Output the [x, y] coordinate of the center of the cell containing the given text.  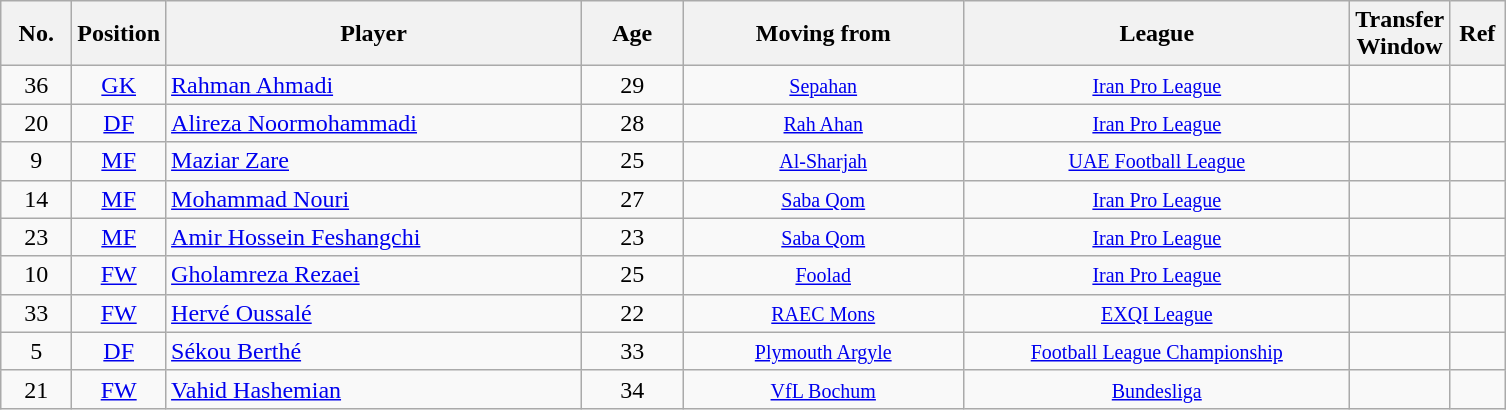
Hervé Oussalé [374, 313]
Alireza Noormohammadi [374, 123]
29 [632, 85]
10 [36, 275]
Al-Sharjah [824, 161]
14 [36, 199]
Mohammad Nouri [374, 199]
20 [36, 123]
RAEC Mons [824, 313]
34 [632, 389]
Foolad [824, 275]
9 [36, 161]
Position [119, 34]
Age [632, 34]
GK [119, 85]
Plymouth Argyle [824, 351]
Amir Hossein Feshangchi [374, 237]
Ref [1477, 34]
VfL Bochum [824, 389]
No. [36, 34]
Sepahan [824, 85]
22 [632, 313]
28 [632, 123]
Moving from [824, 34]
Gholamreza Rezaei [374, 275]
Vahid Hashemian [374, 389]
UAE Football League [1157, 161]
36 [36, 85]
Player [374, 34]
Bundesliga [1157, 389]
5 [36, 351]
Rah Ahan [824, 123]
27 [632, 199]
Sékou Berthé [374, 351]
Rahman Ahmadi [374, 85]
EXQI League [1157, 313]
Transfer Window [1400, 34]
21 [36, 389]
Football League Championship [1157, 351]
League [1157, 34]
Maziar Zare [374, 161]
